Search for the cell housing the specified text and yield its [X, Y] center coordinate. 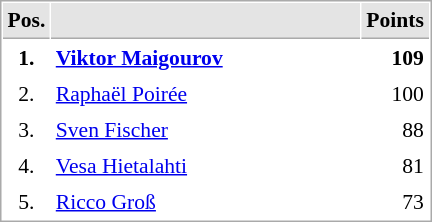
88 [396, 129]
1. [26, 57]
5. [26, 201]
Sven Fischer [206, 129]
Raphaël Poirée [206, 93]
100 [396, 93]
4. [26, 165]
81 [396, 165]
Viktor Maigourov [206, 57]
Vesa Hietalahti [206, 165]
73 [396, 201]
Points [396, 21]
Ricco Groß [206, 201]
2. [26, 93]
Pos. [26, 21]
3. [26, 129]
109 [396, 57]
